Search for the cell housing the specified text and yield its (X, Y) center coordinate. 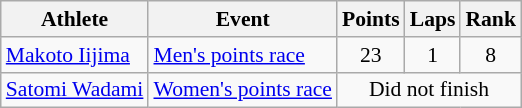
Event (242, 19)
Satomi Wadami (75, 90)
Laps (433, 19)
23 (371, 55)
8 (490, 55)
Athlete (75, 19)
Men's points race (242, 55)
Did not finish (429, 90)
Women's points race (242, 90)
1 (433, 55)
Points (371, 19)
Makoto Iijima (75, 55)
Rank (490, 19)
